From the cell containing the given text, extract its center point as [X, Y] coordinate. 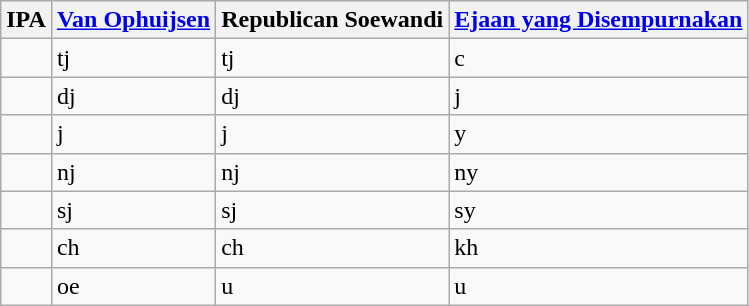
sy [598, 210]
Ejaan yang Disempurnakan [598, 20]
IPA [26, 20]
y [598, 134]
c [598, 58]
oe [133, 286]
Van Ophuijsen [133, 20]
Republican Soewandi [332, 20]
kh [598, 248]
ny [598, 172]
